Locate the cell with the specified text and output its [X, Y] center coordinate. 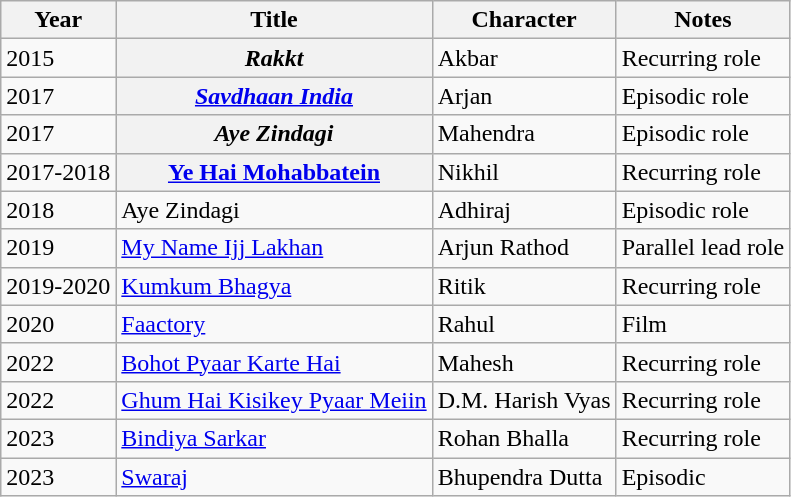
2020 [58, 324]
Bohot Pyaar Karte Hai [274, 362]
D.M. Harish Vyas [524, 400]
Title [274, 20]
Parallel lead role [703, 248]
2019 [58, 248]
Bhupendra Dutta [524, 477]
Ghum Hai Kisikey Pyaar Meiin [274, 400]
Arjun Rathod [524, 248]
2015 [58, 58]
Mahesh [524, 362]
Adhiraj [524, 210]
Character [524, 20]
2018 [58, 210]
2017-2018 [58, 172]
Akbar [524, 58]
My Name Ijj Lakhan [274, 248]
Rakkt [274, 58]
Film [703, 324]
Episodic [703, 477]
Savdhaan India [274, 96]
Nikhil [524, 172]
Rohan Bhalla [524, 438]
Notes [703, 20]
Rahul [524, 324]
Year [58, 20]
Swaraj [274, 477]
Faactory [274, 324]
2019-2020 [58, 286]
Bindiya Sarkar [274, 438]
Kumkum Bhagya [274, 286]
Ritik [524, 286]
Arjan [524, 96]
Ye Hai Mohabbatein [274, 172]
Mahendra [524, 134]
